Extract the [X, Y] coordinate from the center of the cell holding the provided text.  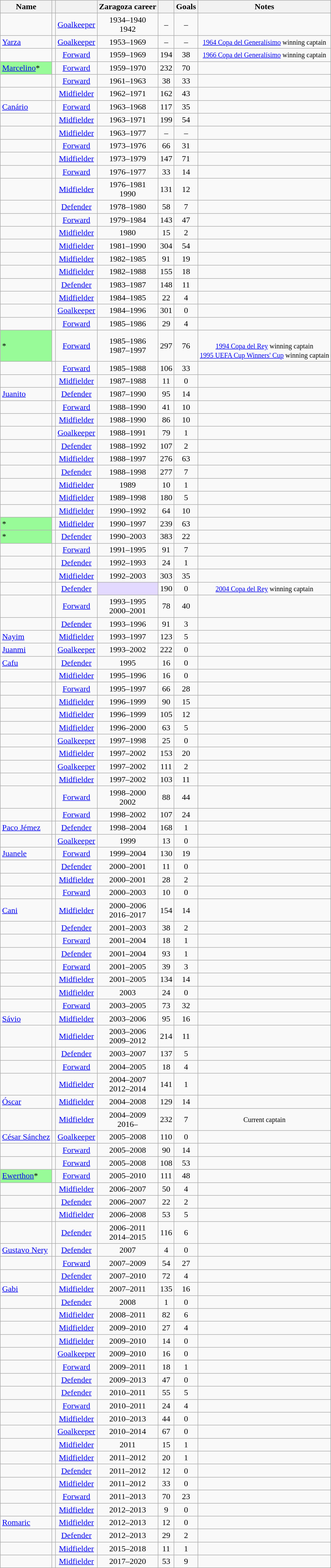
Gabi [26, 1289]
1993–1997 [127, 637]
1984–1996 [127, 311]
383 [166, 537]
129 [166, 1102]
58 [166, 207]
2004–20072012–2014 [127, 1084]
40 [186, 606]
41 [166, 407]
2009–2011 [127, 1367]
55 [166, 1393]
2011 [127, 1445]
303 [166, 576]
1993–2002 [127, 650]
Cani [26, 910]
153 [166, 753]
1992–1993 [127, 563]
1961–1963 [127, 81]
50 [166, 1189]
1934–19401942 [127, 25]
277 [166, 472]
1990–1992 [127, 511]
304 [166, 246]
1992–2003 [127, 576]
1980 [127, 233]
110 [166, 1137]
1973–1976 [127, 146]
1976–19811990 [127, 190]
23 [186, 1496]
108 [166, 1163]
1991–1995 [127, 550]
162 [166, 94]
1998–2004 [127, 827]
Canário [26, 107]
Zaragoza career [127, 7]
2007–2011 [127, 1289]
1999–2004 [127, 854]
137 [166, 1054]
1988–1991 [127, 433]
239 [166, 524]
72 [166, 1276]
86 [166, 420]
1966 Copa del Generalísimo winning captain [264, 55]
Name [26, 7]
Notes [264, 7]
78 [166, 606]
2006–2008 [127, 1215]
1997–1998 [127, 741]
2007 [127, 1250]
276 [166, 459]
148 [166, 285]
168 [166, 827]
1999 [127, 840]
Romaric [26, 1523]
105 [166, 715]
Nayim [26, 637]
César Sánchez [26, 1137]
1995–1997 [127, 689]
222 [166, 650]
82 [166, 1315]
2006–20112014–2015 [127, 1232]
2005–2010 [127, 1176]
1998–20002002 [127, 797]
1995 [127, 663]
67 [166, 1432]
32 [186, 1005]
143 [166, 220]
2004 Copa del Rey winning captain [264, 588]
301 [166, 311]
88 [166, 797]
1988–1992 [127, 446]
Goals [186, 7]
141 [166, 1084]
1989 [127, 485]
2017–2020 [127, 1562]
1964 Copa del Generalísimo winning captain [264, 42]
1994 Copa del Rey winning captain1995 UEFA Cup Winners' Cup winning captain [264, 346]
Juanele [26, 854]
73 [166, 1005]
297 [166, 346]
1982–1988 [127, 272]
1959–1969 [127, 55]
1978–1980 [127, 207]
117 [166, 107]
2003 [127, 992]
147 [166, 159]
13 [166, 840]
2010–2013 [127, 1419]
2007–2010 [127, 1276]
64 [166, 511]
2003–20062009–2012 [127, 1036]
131 [166, 190]
2008 [127, 1302]
1976–1977 [127, 171]
2003–2007 [127, 1054]
2000–20062016–2017 [127, 910]
154 [166, 910]
79 [166, 433]
1979–1984 [127, 220]
155 [166, 272]
1962–1971 [127, 94]
31 [186, 146]
1993–19952000–2001 [127, 606]
194 [166, 55]
2004–2008 [127, 1102]
93 [166, 954]
48 [186, 1176]
1963–1968 [127, 107]
103 [166, 779]
1987–1990 [127, 394]
134 [166, 980]
2001–2003 [127, 928]
Juanmi [26, 650]
43 [186, 94]
214 [166, 1036]
1998–2002 [127, 815]
1995–1996 [127, 676]
1983–1987 [127, 285]
1963–1977 [127, 133]
Current captain [264, 1120]
Cafu [26, 663]
1988–1998 [127, 472]
1985–19861987–1997 [127, 346]
1981–1990 [127, 246]
2003–2006 [127, 1018]
106 [166, 368]
Sávio [26, 1018]
Paco Jémez [26, 827]
39 [166, 967]
25 [166, 741]
Ewerthon* [26, 1176]
1985–1986 [127, 324]
1989–1998 [127, 498]
1959–1970 [127, 68]
130 [166, 854]
2010–2014 [127, 1432]
Juanito [26, 394]
180 [166, 498]
1985–1988 [127, 368]
123 [166, 637]
2004–2005 [127, 1067]
2000–2003 [127, 893]
Óscar [26, 1102]
2015–2018 [127, 1549]
2011–2013 [127, 1496]
2009–2013 [127, 1380]
1987–1988 [127, 381]
135 [166, 1289]
76 [186, 346]
1973–1979 [127, 159]
2004–20092016– [127, 1120]
1953–1969 [127, 42]
71 [186, 159]
1982–1985 [127, 259]
116 [166, 1232]
1993–1996 [127, 624]
1988–1997 [127, 459]
1990–2003 [127, 537]
2003–2005 [127, 1005]
2008–2011 [127, 1315]
Gustavo Nery [26, 1250]
1990–1997 [127, 524]
199 [166, 120]
1984–1985 [127, 298]
Marcelino* [26, 68]
Yarza [26, 42]
1996–2000 [127, 728]
190 [166, 588]
2007–2009 [127, 1263]
1963–1971 [127, 120]
